Scan for the cell matching the given text and deliver its (x, y) coordinate at center. 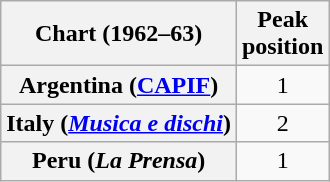
Chart (1962–63) (119, 34)
Argentina (CAPIF) (119, 85)
Italy (Musica e dischi) (119, 123)
Peru (La Prensa) (119, 161)
2 (282, 123)
Peakposition (282, 34)
